Capture the cell that displays the provided text and extract its [X, Y] central coordinate. 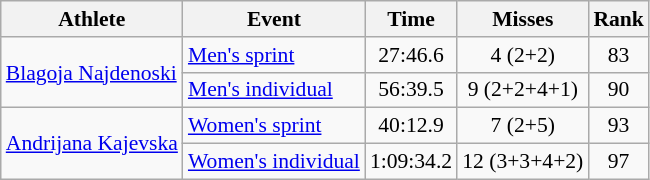
83 [618, 55]
9 (2+2+4+1) [522, 90]
Misses [522, 19]
Athlete [92, 19]
Event [274, 19]
Rank [618, 19]
Men's sprint [274, 55]
56:39.5 [411, 90]
Time [411, 19]
1:09:34.2 [411, 162]
7 (2+5) [522, 126]
90 [618, 90]
97 [618, 162]
Andrijana Kajevska [92, 144]
93 [618, 126]
12 (3+3+4+2) [522, 162]
40:12.9 [411, 126]
Women's individual [274, 162]
27:46.6 [411, 55]
Men's individual [274, 90]
Blagoja Najdenoski [92, 72]
Women's sprint [274, 126]
4 (2+2) [522, 55]
